Determine the [X, Y] coordinate at the center of the cell enclosing the given text.  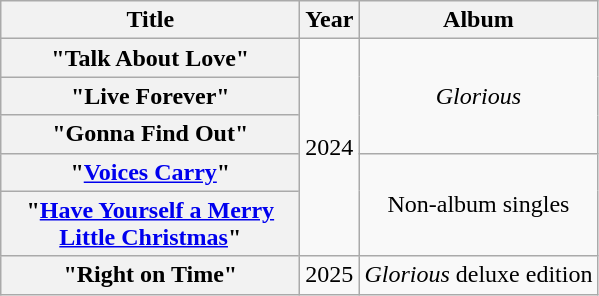
"Have Yourself a Merry Little Christmas" [150, 224]
"Live Forever" [150, 96]
Non-album singles [478, 204]
Title [150, 20]
2025 [330, 275]
Year [330, 20]
"Gonna Find Out" [150, 134]
Glorious [478, 96]
Glorious deluxe edition [478, 275]
"Voices Carry" [150, 172]
Album [478, 20]
2024 [330, 148]
"Talk About Love" [150, 58]
"Right on Time" [150, 275]
